Capture the cell that displays the provided text and extract its [x, y] central coordinate. 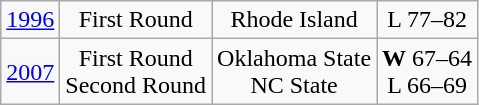
2007 [30, 72]
W 67–64L 66–69 [428, 72]
First RoundSecond Round [136, 72]
L 77–82 [428, 20]
First Round [136, 20]
Rhode Island [294, 20]
1996 [30, 20]
Oklahoma StateNC State [294, 72]
